Detect which cell encompasses the target text, then output its (X, Y) center coordinate. 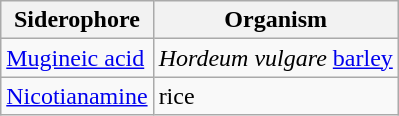
Siderophore (77, 20)
Mugineic acid (77, 58)
Organism (276, 20)
Hordeum vulgare barley (276, 58)
Nicotianamine (77, 96)
rice (276, 96)
